Extract the (X, Y) coordinate from the center of the cell holding the provided text.  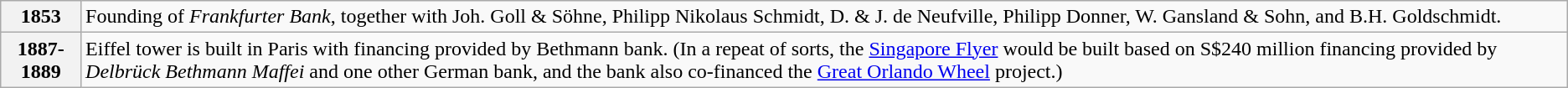
1853 (41, 17)
1887-1889 (41, 60)
